Extract the [X, Y] coordinate from the center of the cell holding the provided text.  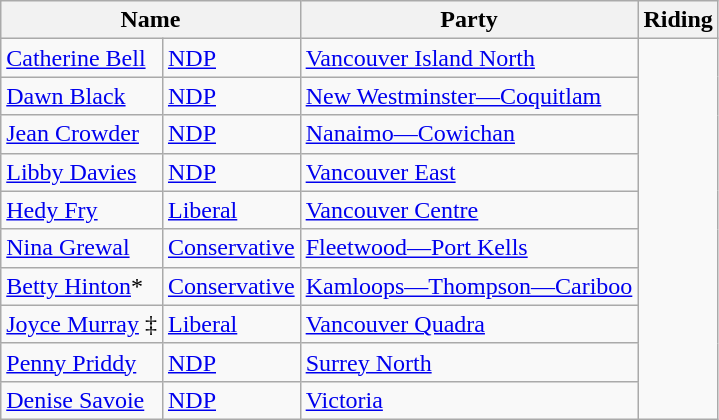
Penny Priddy [82, 362]
Hedy Fry [82, 210]
Riding [678, 20]
Kamloops—Thompson—Cariboo [469, 286]
Libby Davies [82, 172]
Vancouver Quadra [469, 324]
Party [469, 20]
Nanaimo—Cowichan [469, 134]
Betty Hinton* [82, 286]
Joyce Murray ‡ [82, 324]
Jean Crowder [82, 134]
Denise Savoie [82, 400]
Nina Grewal [82, 248]
Vancouver Island North [469, 58]
Surrey North [469, 362]
Fleetwood—Port Kells [469, 248]
Victoria [469, 400]
Catherine Bell [82, 58]
Vancouver Centre [469, 210]
Dawn Black [82, 96]
Name [150, 20]
New Westminster—Coquitlam [469, 96]
Vancouver East [469, 172]
